Find where the given text appears and provide that cell's center as [x, y] coordinate. 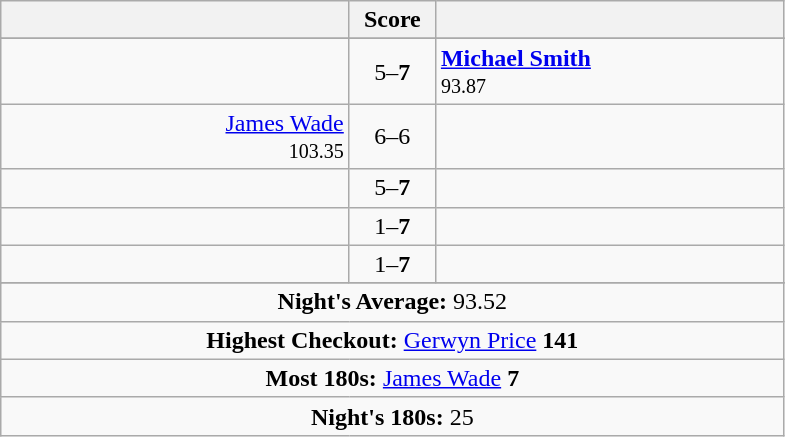
Highest Checkout: Gerwyn Price 141 [392, 340]
Michael Smith 93.87 [610, 72]
Night's Average: 93.52 [392, 302]
Night's 180s: 25 [392, 416]
Score [392, 20]
6–6 [392, 136]
Most 180s: James Wade 7 [392, 378]
James Wade 103.35 [176, 136]
